Locate the cell with the specified text and output its [x, y] center coordinate. 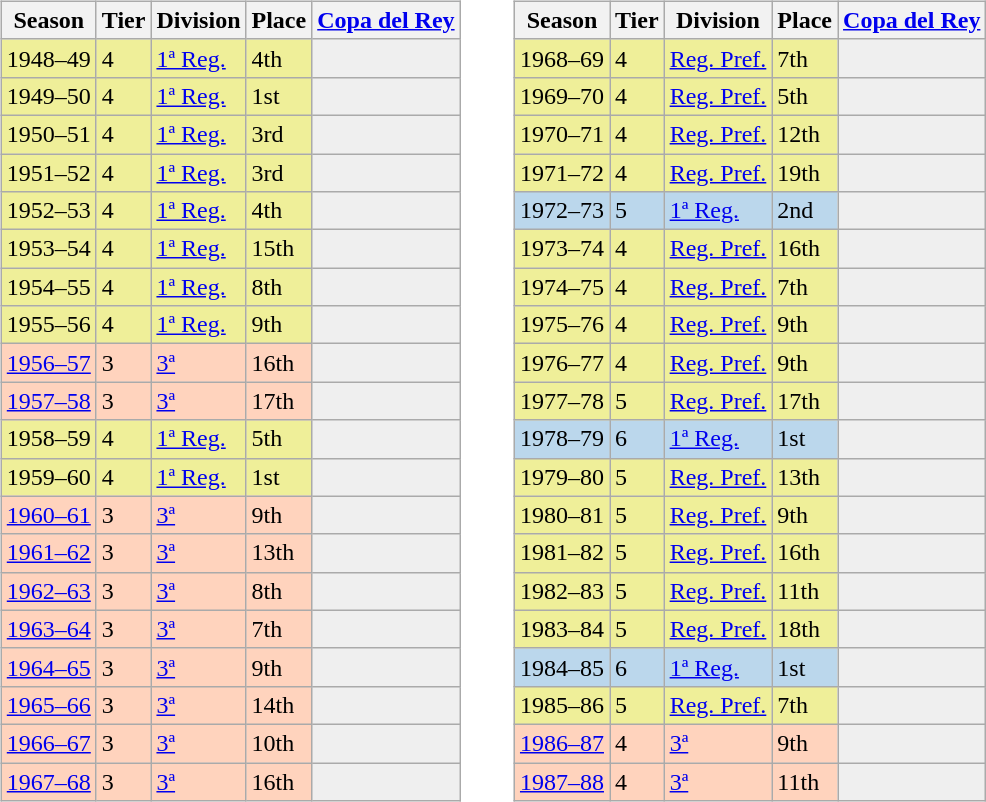
1983–84 [562, 629]
14th [279, 705]
1973–74 [562, 249]
12th [805, 134]
1955–56 [48, 325]
1966–67 [48, 743]
1965–66 [48, 705]
18th [805, 629]
1952–53 [48, 211]
1959–60 [48, 477]
1985–86 [562, 705]
1949–50 [48, 96]
1969–70 [562, 96]
19th [805, 173]
1972–73 [562, 211]
1984–85 [562, 667]
1968–69 [562, 58]
1982–83 [562, 591]
1961–62 [48, 553]
1986–87 [562, 743]
1979–80 [562, 477]
1970–71 [562, 134]
1962–63 [48, 591]
1971–72 [562, 173]
15th [279, 249]
1956–57 [48, 363]
1976–77 [562, 363]
1958–59 [48, 439]
1963–64 [48, 629]
1987–88 [562, 781]
1977–78 [562, 401]
1981–82 [562, 553]
10th [279, 743]
1964–65 [48, 667]
1951–52 [48, 173]
1974–75 [562, 287]
1953–54 [48, 249]
1967–68 [48, 781]
1960–61 [48, 515]
1978–79 [562, 439]
1975–76 [562, 325]
1950–51 [48, 134]
1954–55 [48, 287]
2nd [805, 211]
1980–81 [562, 515]
1948–49 [48, 58]
1957–58 [48, 401]
